Pinpoint the cell where the given text exists, returning its (X, Y) midpoint coordinate. 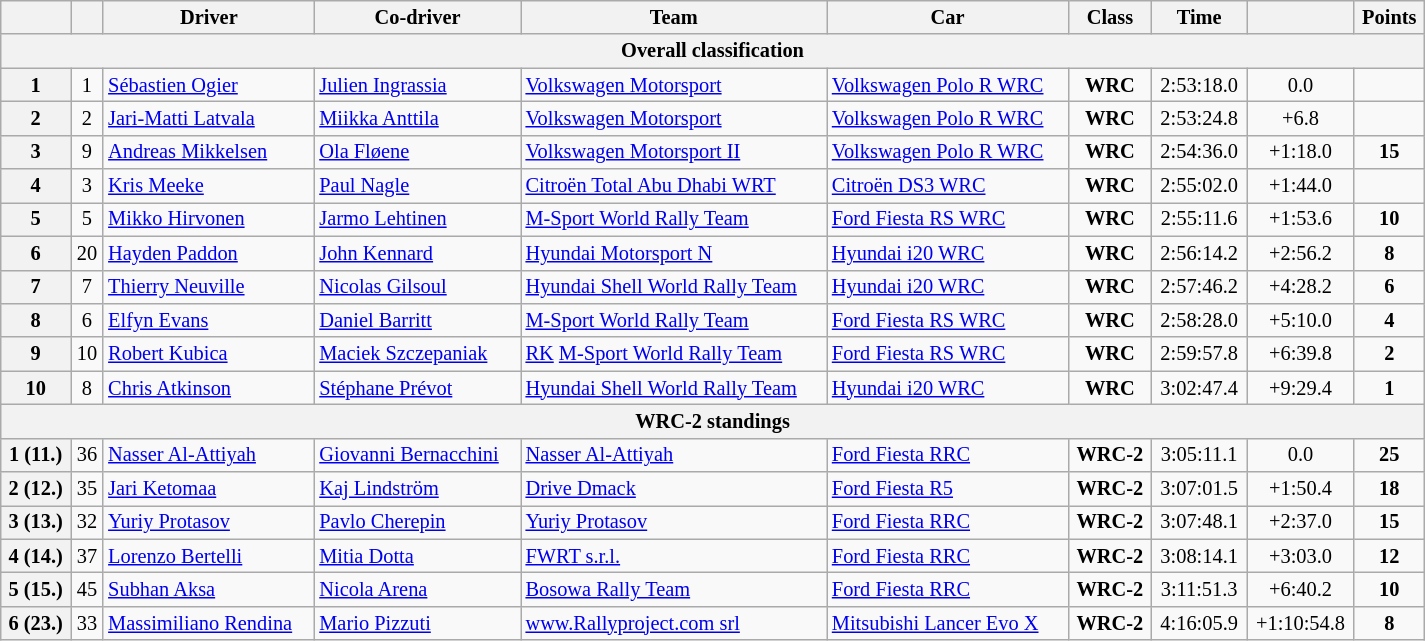
45 (88, 589)
2:56:14.2 (1200, 253)
Points (1389, 17)
Nicolas Gilsoul (417, 287)
Hyundai Motorsport N (674, 253)
Driver (208, 17)
Co-driver (417, 17)
2:57:46.2 (1200, 287)
+2:56.2 (1301, 253)
+5:10.0 (1301, 320)
3:07:48.1 (1200, 522)
32 (88, 522)
Paul Nagle (417, 186)
4 (14.) (36, 556)
WRC-2 standings (713, 421)
Kris Meeke (208, 186)
Mikko Hirvonen (208, 219)
+6:39.8 (1301, 354)
Julien Ingrassia (417, 85)
2:59:57.8 (1200, 354)
+2:37.0 (1301, 522)
Giovanni Bernacchini (417, 455)
Robert Kubica (208, 354)
Hayden Paddon (208, 253)
Mitsubishi Lancer Evo X (948, 623)
20 (88, 253)
Jari Ketomaa (208, 489)
www.Rallyproject.com srl (674, 623)
4:16:05.9 (1200, 623)
35 (88, 489)
Lorenzo Bertelli (208, 556)
Citroën DS3 WRC (948, 186)
Nicola Arena (417, 589)
Volkswagen Motorsport II (674, 152)
2:58:28.0 (1200, 320)
Chris Atkinson (208, 388)
3:02:47.4 (1200, 388)
John Kennard (417, 253)
RK M-Sport World Rally Team (674, 354)
3:08:14.1 (1200, 556)
Sébastien Ogier (208, 85)
Time (1200, 17)
3 (13.) (36, 522)
+1:44.0 (1301, 186)
Car (948, 17)
Overall classification (713, 51)
2:53:18.0 (1200, 85)
Mitia Dotta (417, 556)
+3:03.0 (1301, 556)
5 (15.) (36, 589)
+1:53.6 (1301, 219)
Andreas Mikkelsen (208, 152)
Citroën Total Abu Dhabi WRT (674, 186)
Ford Fiesta R5 (948, 489)
Jari-Matti Latvala (208, 118)
3:05:11.1 (1200, 455)
FWRT s.r.l. (674, 556)
2:55:02.0 (1200, 186)
Kaj Lindström (417, 489)
6 (23.) (36, 623)
36 (88, 455)
Bosowa Rally Team (674, 589)
+6:40.2 (1301, 589)
3:07:01.5 (1200, 489)
2:53:24.8 (1200, 118)
Stéphane Prévot (417, 388)
Class (1110, 17)
Pavlo Cherepin (417, 522)
37 (88, 556)
Ola Fløene (417, 152)
12 (1389, 556)
Jarmo Lehtinen (417, 219)
Team (674, 17)
2 (12.) (36, 489)
+9:29.4 (1301, 388)
25 (1389, 455)
Maciek Szczepaniak (417, 354)
2:55:11.6 (1200, 219)
Elfyn Evans (208, 320)
18 (1389, 489)
Thierry Neuville (208, 287)
Daniel Barritt (417, 320)
Mario Pizzuti (417, 623)
Subhan Aksa (208, 589)
2:54:36.0 (1200, 152)
+6.8 (1301, 118)
Drive Dmack (674, 489)
+1:18.0 (1301, 152)
1 (11.) (36, 455)
+1:10:54.8 (1301, 623)
3:11:51.3 (1200, 589)
+1:50.4 (1301, 489)
33 (88, 623)
+4:28.2 (1301, 287)
Massimiliano Rendina (208, 623)
Miikka Anttila (417, 118)
